Detect which cell encompasses the target text, then output its [x, y] center coordinate. 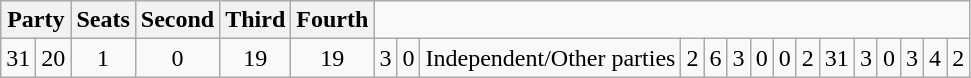
Fourth [332, 20]
Party [36, 20]
4 [936, 58]
Third [256, 20]
Seats [103, 20]
20 [54, 58]
Second [177, 20]
Independent/Other parties [550, 58]
1 [103, 58]
6 [716, 58]
